Pinpoint the cell where the given text exists, returning its [x, y] midpoint coordinate. 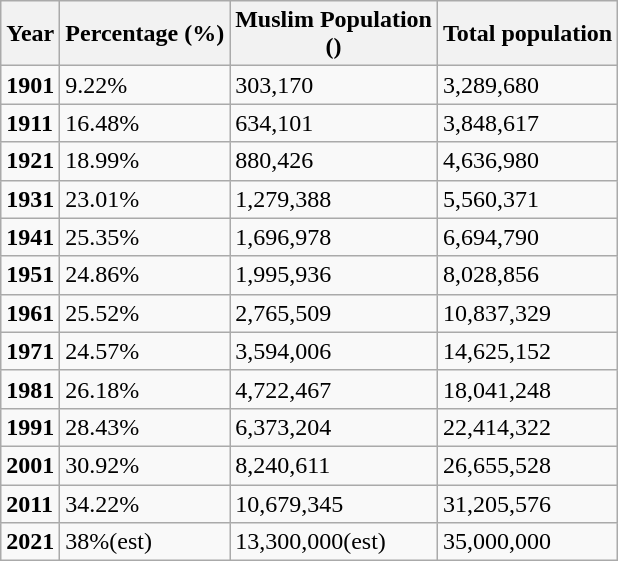
4,636,980 [527, 161]
16.48% [145, 123]
1,279,388 [334, 199]
1941 [30, 237]
5,560,371 [527, 199]
26.18% [145, 389]
880,426 [334, 161]
34.22% [145, 503]
1921 [30, 161]
2001 [30, 465]
25.35% [145, 237]
30.92% [145, 465]
634,101 [334, 123]
26,655,528 [527, 465]
3,848,617 [527, 123]
1981 [30, 389]
23.01% [145, 199]
1961 [30, 313]
18.99% [145, 161]
8,028,856 [527, 275]
Total population [527, 34]
1951 [30, 275]
38%(est) [145, 542]
10,679,345 [334, 503]
22,414,322 [527, 427]
3,289,680 [527, 85]
6,694,790 [527, 237]
8,240,611 [334, 465]
2011 [30, 503]
13,300,000(est) [334, 542]
Muslim Population() [334, 34]
1991 [30, 427]
1971 [30, 351]
1,696,978 [334, 237]
1,995,936 [334, 275]
303,170 [334, 85]
Year [30, 34]
18,041,248 [527, 389]
25.52% [145, 313]
24.86% [145, 275]
1911 [30, 123]
10,837,329 [527, 313]
6,373,204 [334, 427]
2021 [30, 542]
1901 [30, 85]
3,594,006 [334, 351]
4,722,467 [334, 389]
Percentage (%) [145, 34]
35,000,000 [527, 542]
31,205,576 [527, 503]
24.57% [145, 351]
28.43% [145, 427]
14,625,152 [527, 351]
1931 [30, 199]
2,765,509 [334, 313]
9.22% [145, 85]
